Search for the cell housing the specified text and yield its [X, Y] center coordinate. 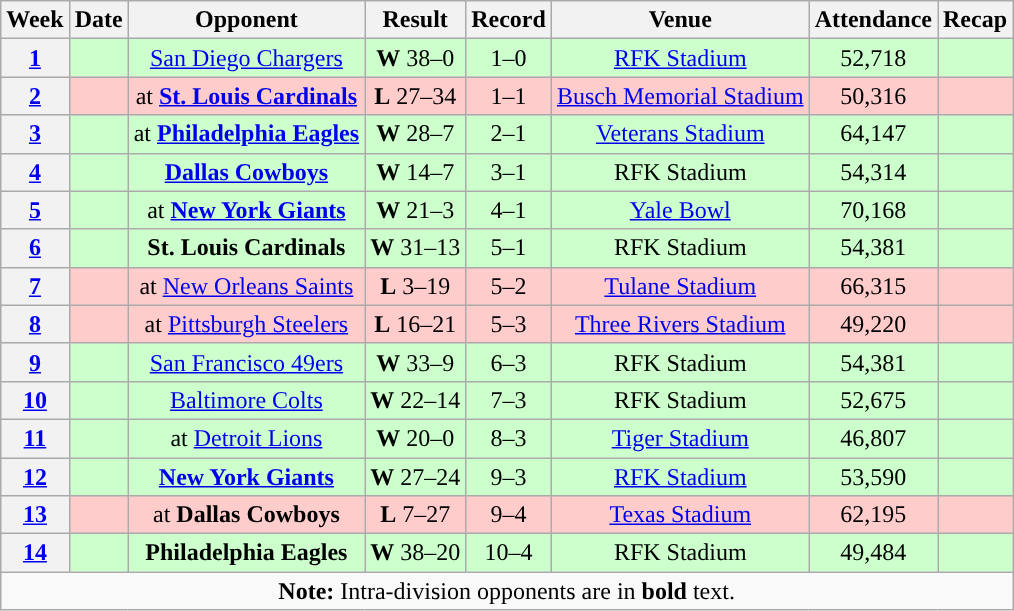
W 38–0 [416, 58]
Attendance [873, 20]
W 27–24 [416, 477]
Busch Memorial Stadium [680, 96]
Opponent [246, 20]
64,147 [873, 134]
Yale Bowl [680, 210]
53,590 [873, 477]
W 14–7 [416, 172]
8 [35, 324]
3–1 [509, 172]
at New York Giants [246, 210]
Veterans Stadium [680, 134]
1 [35, 58]
3 [35, 134]
Date [98, 20]
W 38–20 [416, 553]
9–4 [509, 515]
8–3 [509, 438]
W 21–3 [416, 210]
7–3 [509, 400]
L 3–19 [416, 286]
New York Giants [246, 477]
9–3 [509, 477]
5–2 [509, 286]
6–3 [509, 362]
at St. Louis Cardinals [246, 96]
Baltimore Colts [246, 400]
52,675 [873, 400]
W 28–7 [416, 134]
70,168 [873, 210]
Recap [976, 20]
13 [35, 515]
Dallas Cowboys [246, 172]
at Philadelphia Eagles [246, 134]
at Dallas Cowboys [246, 515]
Note: Intra-division opponents are in bold text. [507, 591]
at Detroit Lions [246, 438]
11 [35, 438]
at Pittsburgh Steelers [246, 324]
Three Rivers Stadium [680, 324]
L 27–34 [416, 96]
Week [35, 20]
4–1 [509, 210]
L 7–27 [416, 515]
San Diego Chargers [246, 58]
50,316 [873, 96]
62,195 [873, 515]
Texas Stadium [680, 515]
2 [35, 96]
5–3 [509, 324]
Result [416, 20]
66,315 [873, 286]
46,807 [873, 438]
W 22–14 [416, 400]
49,220 [873, 324]
1–0 [509, 58]
St. Louis Cardinals [246, 248]
5–1 [509, 248]
W 20–0 [416, 438]
W 31–13 [416, 248]
10 [35, 400]
5 [35, 210]
7 [35, 286]
L 16–21 [416, 324]
49,484 [873, 553]
10–4 [509, 553]
52,718 [873, 58]
14 [35, 553]
6 [35, 248]
San Francisco 49ers [246, 362]
at New Orleans Saints [246, 286]
4 [35, 172]
Record [509, 20]
Venue [680, 20]
54,314 [873, 172]
2–1 [509, 134]
Tiger Stadium [680, 438]
Tulane Stadium [680, 286]
12 [35, 477]
Philadelphia Eagles [246, 553]
W 33–9 [416, 362]
9 [35, 362]
1–1 [509, 96]
